Extract the [X, Y] coordinate from the center of the cell holding the provided text.  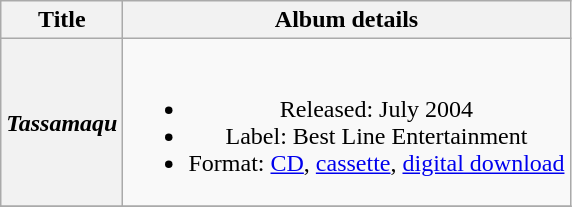
Album details [346, 20]
Tassamaqu [62, 122]
Title [62, 20]
Released: July 2004Label: Best Line EntertainmentFormat: CD, cassette, digital download [346, 122]
